Determine the [X, Y] coordinate at the center of the cell enclosing the given text.  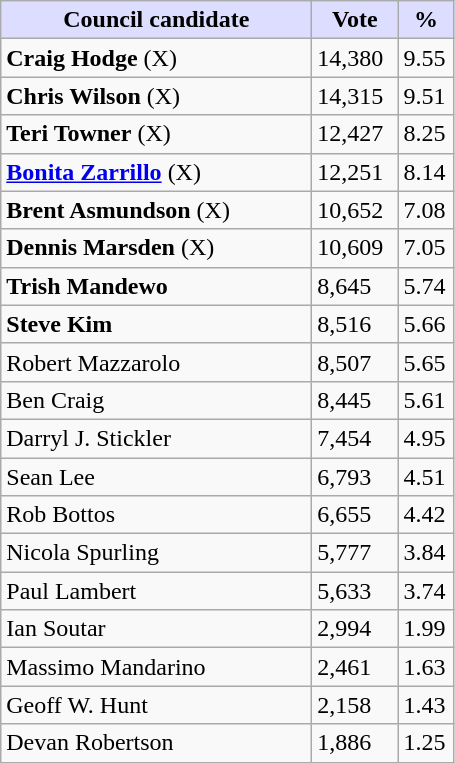
3.74 [426, 591]
1.43 [426, 705]
Ben Craig [156, 400]
4.95 [426, 438]
8,445 [355, 400]
Ian Soutar [156, 629]
7.05 [426, 248]
Sean Lee [156, 477]
8,516 [355, 324]
4.42 [426, 515]
Devan Robertson [156, 743]
1,886 [355, 743]
14,380 [355, 58]
10,609 [355, 248]
2,461 [355, 667]
9.51 [426, 96]
Dennis Marsden (X) [156, 248]
7.08 [426, 210]
1.63 [426, 667]
Rob Bottos [156, 515]
5.65 [426, 362]
Council candidate [156, 20]
Craig Hodge (X) [156, 58]
12,251 [355, 172]
Darryl J. Stickler [156, 438]
5.66 [426, 324]
1.25 [426, 743]
Bonita Zarrillo (X) [156, 172]
Nicola Spurling [156, 553]
Trish Mandewo [156, 286]
% [426, 20]
5.61 [426, 400]
Massimo Mandarino [156, 667]
Chris Wilson (X) [156, 96]
7,454 [355, 438]
8.14 [426, 172]
Geoff W. Hunt [156, 705]
14,315 [355, 96]
12,427 [355, 134]
5,777 [355, 553]
8,645 [355, 286]
4.51 [426, 477]
5,633 [355, 591]
8.25 [426, 134]
10,652 [355, 210]
Robert Mazzarolo [156, 362]
8,507 [355, 362]
Vote [355, 20]
1.99 [426, 629]
6,793 [355, 477]
5.74 [426, 286]
Paul Lambert [156, 591]
2,994 [355, 629]
2,158 [355, 705]
9.55 [426, 58]
Steve Kim [156, 324]
3.84 [426, 553]
Teri Towner (X) [156, 134]
Brent Asmundson (X) [156, 210]
6,655 [355, 515]
